Search for the cell housing the specified text and yield its [X, Y] center coordinate. 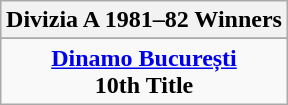
Divizia A 1981–82 Winners [144, 20]
Dinamo București10th Title [144, 72]
